Output the (x, y) coordinate of the center of the cell containing the given text.  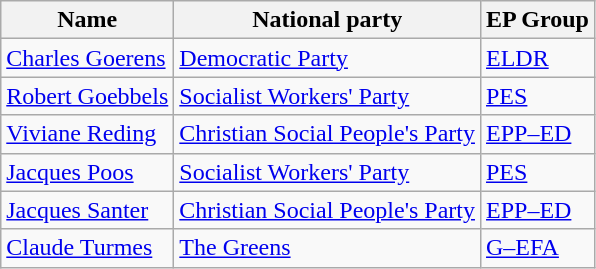
Democratic Party (328, 58)
Viviane Reding (88, 134)
EP Group (537, 20)
Jacques Santer (88, 210)
The Greens (328, 248)
ELDR (537, 58)
Claude Turmes (88, 248)
G–EFA (537, 248)
Jacques Poos (88, 172)
Robert Goebbels (88, 96)
Name (88, 20)
Charles Goerens (88, 58)
National party (328, 20)
